Output the (x, y) coordinate of the center of the cell containing the given text.  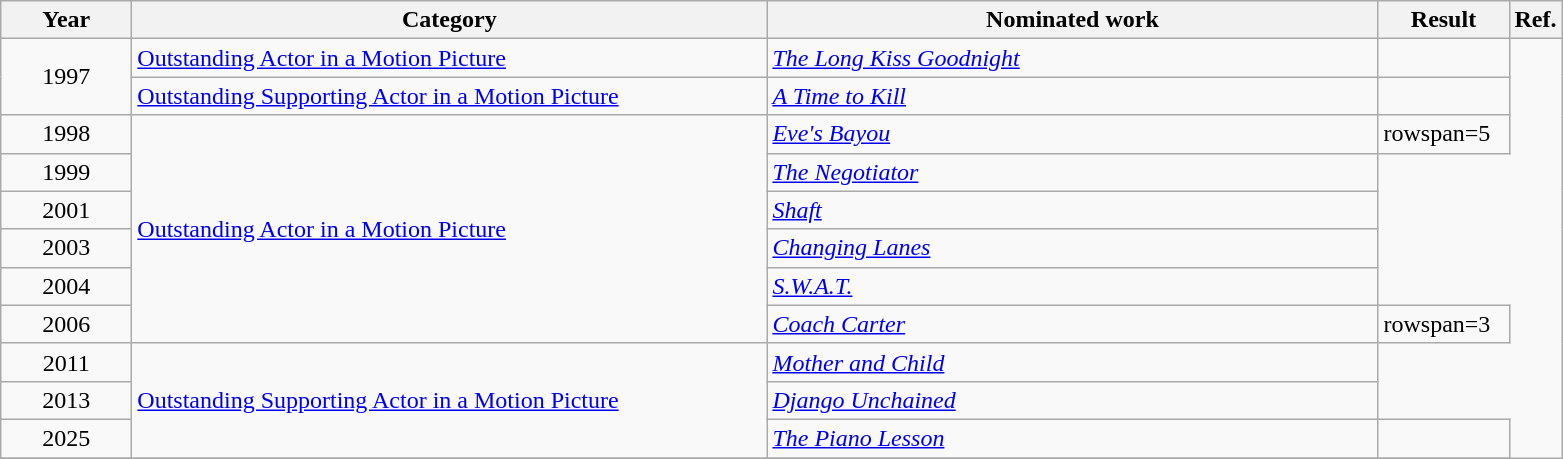
The Long Kiss Goodnight (1072, 58)
2006 (66, 324)
The Negotiator (1072, 172)
Result (1444, 20)
Changing Lanes (1072, 248)
2003 (66, 248)
2013 (66, 400)
2001 (66, 210)
2011 (66, 362)
1998 (66, 134)
2025 (66, 438)
Year (66, 20)
The Piano Lesson (1072, 438)
Category (450, 20)
Nominated work (1072, 20)
Django Unchained (1072, 400)
2004 (66, 286)
1997 (66, 77)
Coach Carter (1072, 324)
rowspan=5 (1444, 134)
Ref. (1536, 20)
Eve's Bayou (1072, 134)
Shaft (1072, 210)
1999 (66, 172)
Mother and Child (1072, 362)
S.W.A.T. (1072, 286)
A Time to Kill (1072, 96)
rowspan=3 (1444, 324)
